Capture the cell that displays the provided text and extract its [x, y] central coordinate. 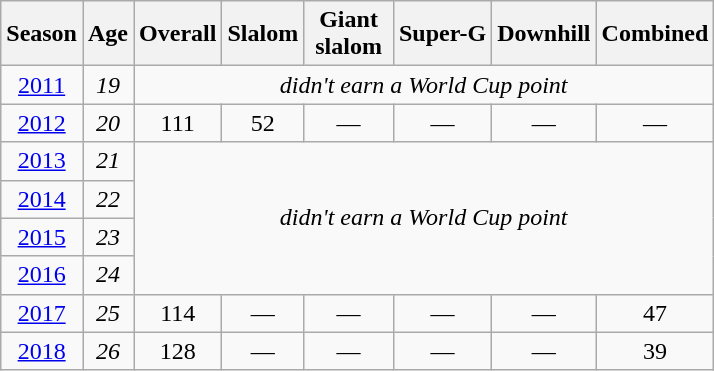
24 [108, 275]
22 [108, 199]
2014 [42, 199]
Age [108, 34]
2012 [42, 123]
26 [108, 351]
20 [108, 123]
Combined [655, 34]
52 [263, 123]
23 [108, 237]
Overall [178, 34]
128 [178, 351]
Downhill [544, 34]
Super-G [442, 34]
2016 [42, 275]
2015 [42, 237]
111 [178, 123]
114 [178, 313]
2017 [42, 313]
21 [108, 161]
47 [655, 313]
19 [108, 85]
2011 [42, 85]
39 [655, 351]
25 [108, 313]
Season [42, 34]
2013 [42, 161]
Slalom [263, 34]
Giant slalom [349, 34]
2018 [42, 351]
